For the text-containing cell, return its midpoint in [X, Y] coordinate format. 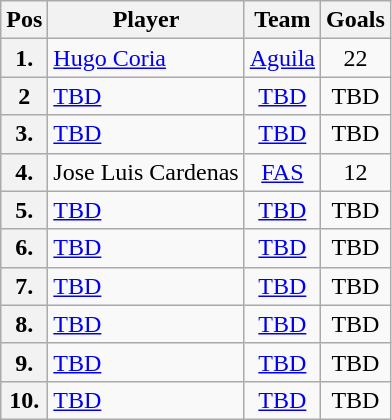
7. [24, 286]
8. [24, 324]
Pos [24, 20]
FAS [282, 172]
12 [356, 172]
Team [282, 20]
9. [24, 362]
Goals [356, 20]
Hugo Coria [146, 58]
Player [146, 20]
3. [24, 134]
4. [24, 172]
5. [24, 210]
Jose Luis Cardenas [146, 172]
2 [24, 96]
1. [24, 58]
6. [24, 248]
22 [356, 58]
Aguila [282, 58]
10. [24, 400]
